From the cell containing the given text, extract its center point as [X, Y] coordinate. 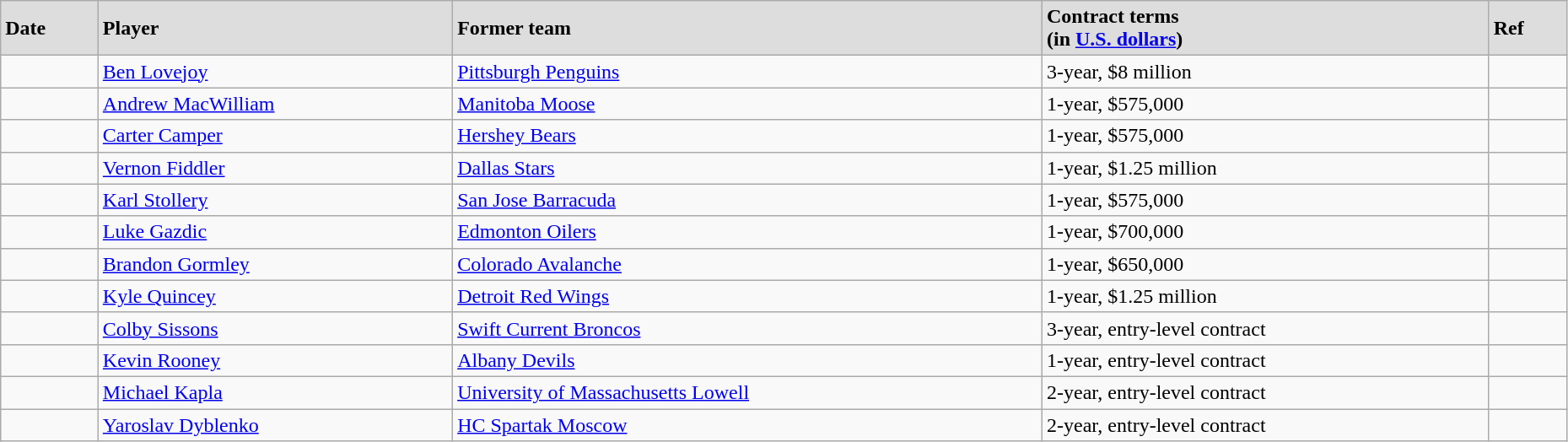
Andrew MacWilliam [275, 104]
3-year, entry-level contract [1265, 328]
Carter Camper [275, 136]
Detroit Red Wings [747, 296]
Michael Kapla [275, 392]
Kevin Rooney [275, 360]
Edmonton Oilers [747, 232]
San Jose Barracuda [747, 200]
Hershey Bears [747, 136]
Player [275, 29]
Pittsburgh Penguins [747, 72]
1-year, entry-level contract [1265, 360]
Swift Current Broncos [747, 328]
Colby Sissons [275, 328]
Date [50, 29]
Ben Lovejoy [275, 72]
Albany Devils [747, 360]
3-year, $8 million [1265, 72]
Brandon Gormley [275, 264]
Colorado Avalanche [747, 264]
1-year, $700,000 [1265, 232]
Ref [1528, 29]
HC Spartak Moscow [747, 424]
Dallas Stars [747, 168]
Contract terms(in U.S. dollars) [1265, 29]
Former team [747, 29]
University of Massachusetts Lowell [747, 392]
1-year, $650,000 [1265, 264]
Yaroslav Dyblenko [275, 424]
Kyle Quincey [275, 296]
Vernon Fiddler [275, 168]
Luke Gazdic [275, 232]
Karl Stollery [275, 200]
Manitoba Moose [747, 104]
